Scan for the cell matching the given text and deliver its (X, Y) coordinate at center. 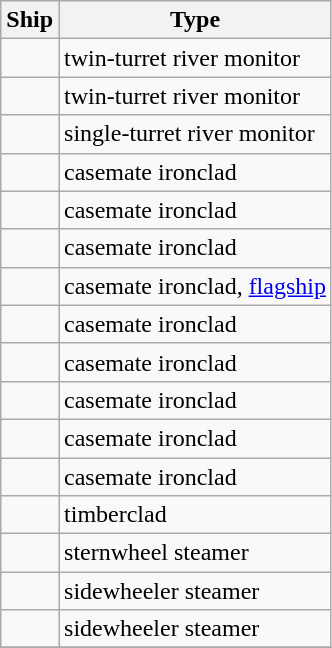
single-turret river monitor (196, 134)
Ship (30, 20)
Type (196, 20)
casemate ironclad, flagship (196, 286)
sternwheel steamer (196, 553)
timberclad (196, 515)
